Provide the [x, y] coordinate of the cell's center where the given text is located.  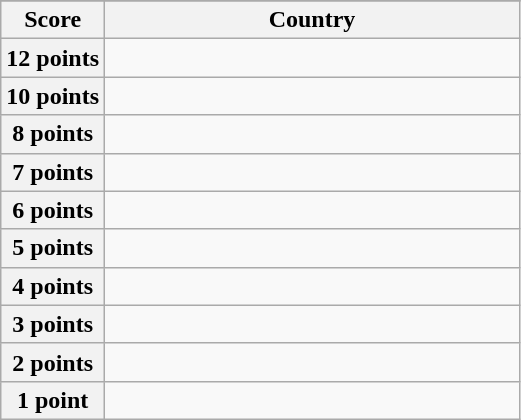
2 points [53, 362]
6 points [53, 210]
Score [53, 20]
1 point [53, 400]
12 points [53, 58]
Country [312, 20]
7 points [53, 172]
8 points [53, 134]
5 points [53, 248]
3 points [53, 324]
4 points [53, 286]
10 points [53, 96]
